Determine the (x, y) coordinate at the center of the cell enclosing the given text.  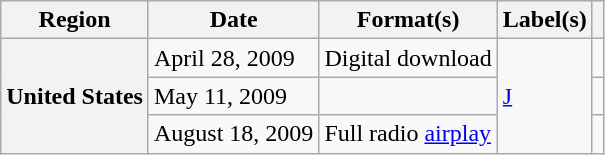
J (544, 96)
Region (75, 20)
Digital download (408, 58)
Label(s) (544, 20)
Format(s) (408, 20)
Date (233, 20)
August 18, 2009 (233, 134)
April 28, 2009 (233, 58)
May 11, 2009 (233, 96)
Full radio airplay (408, 134)
United States (75, 96)
